Return [x, y] of the center of cell containing provided text 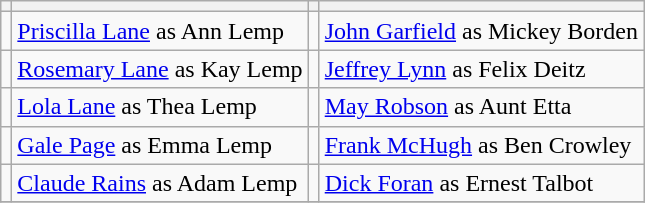
Priscilla Lane as Ann Lemp [160, 31]
May Robson as Aunt Etta [481, 107]
Gale Page as Emma Lemp [160, 145]
Rosemary Lane as Kay Lemp [160, 69]
Claude Rains as Adam Lemp [160, 183]
John Garfield as Mickey Borden [481, 31]
Dick Foran as Ernest Talbot [481, 183]
Jeffrey Lynn as Felix Deitz [481, 69]
Frank McHugh as Ben Crowley [481, 145]
Lola Lane as Thea Lemp [160, 107]
